Determine the (x, y) coordinate at the center of the cell enclosing the given text.  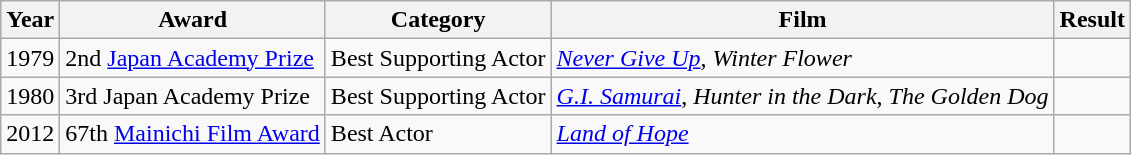
2012 (30, 134)
Never Give Up, Winter Flower (802, 58)
1979 (30, 58)
Year (30, 20)
Award (193, 20)
67th Mainichi Film Award (193, 134)
G.I. Samurai, Hunter in the Dark, The Golden Dog (802, 96)
Film (802, 20)
Best Actor (438, 134)
Category (438, 20)
3rd Japan Academy Prize (193, 96)
Result (1092, 20)
2nd Japan Academy Prize (193, 58)
Land of Hope (802, 134)
1980 (30, 96)
